From the cell containing the given text, extract its center point as (X, Y) coordinate. 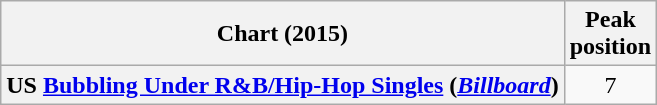
Peakposition (610, 34)
Chart (2015) (282, 34)
7 (610, 85)
US Bubbling Under R&B/Hip-Hop Singles (Billboard) (282, 85)
